Determine the [x, y] coordinate at the center of the cell enclosing the given text.  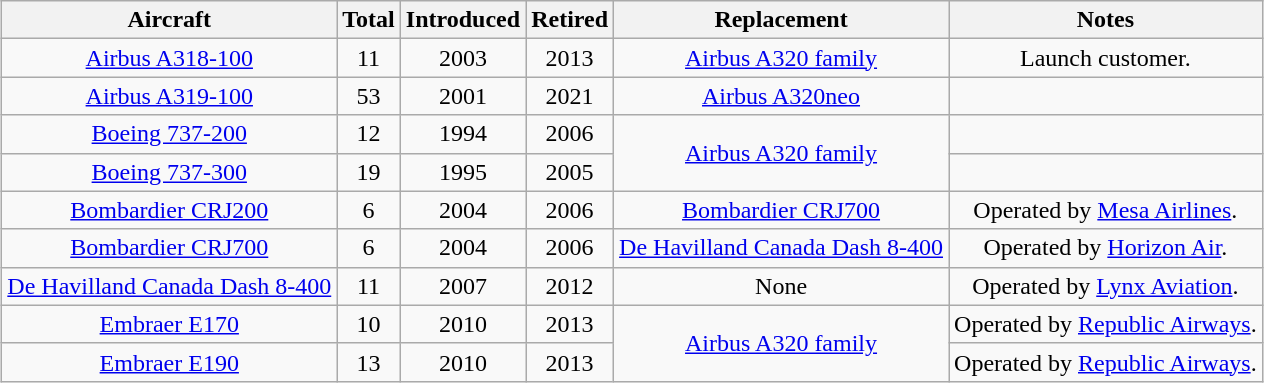
Replacement [782, 20]
Introduced [462, 20]
Airbus A318-100 [170, 58]
1994 [462, 134]
53 [369, 96]
Retired [570, 20]
Notes [1106, 20]
12 [369, 134]
Boeing 737-300 [170, 172]
Total [369, 20]
Launch customer. [1106, 58]
Embraer E190 [170, 362]
2005 [570, 172]
Aircraft [170, 20]
None [782, 286]
Bombardier CRJ200 [170, 210]
19 [369, 172]
Airbus A319-100 [170, 96]
Operated by Mesa Airlines. [1106, 210]
Operated by Lynx Aviation. [1106, 286]
2001 [462, 96]
13 [369, 362]
1995 [462, 172]
Boeing 737-200 [170, 134]
2003 [462, 58]
2021 [570, 96]
2007 [462, 286]
Embraer E170 [170, 324]
Airbus A320neo [782, 96]
Operated by Horizon Air. [1106, 248]
10 [369, 324]
2012 [570, 286]
